Capture the cell that displays the provided text and extract its [x, y] central coordinate. 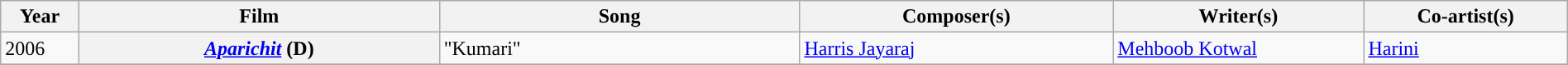
"Kumari" [619, 48]
Harini [1465, 48]
Aparichit (D) [259, 48]
Writer(s) [1239, 17]
Song [619, 17]
Harris Jayaraj [956, 48]
2006 [40, 48]
Composer(s) [956, 17]
Year [40, 17]
Mehboob Kotwal [1239, 48]
Film [259, 17]
Co-artist(s) [1465, 17]
